Capture the cell that displays the provided text and extract its [X, Y] central coordinate. 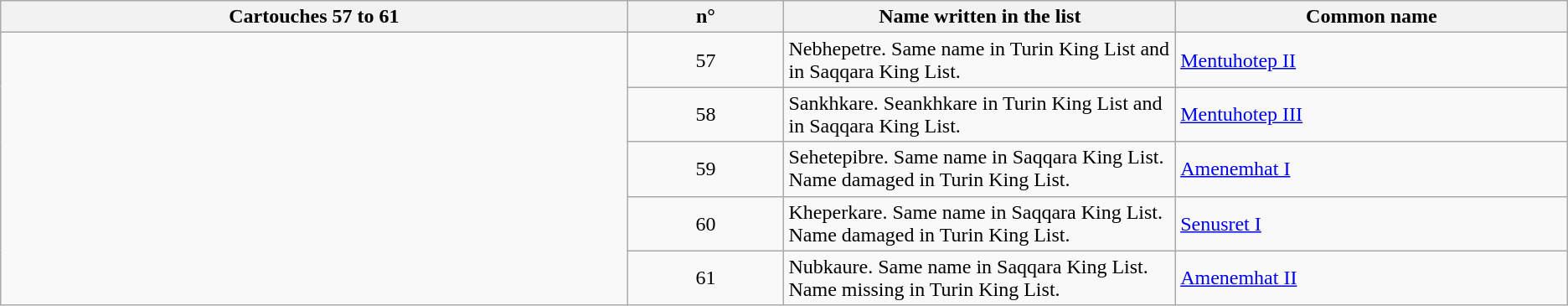
Kheperkare. Same name in Saqqara King List. Name damaged in Turin King List. [980, 223]
Mentuhotep II [1372, 60]
57 [705, 60]
Sehetepibre. Same name in Saqqara King List. Name damaged in Turin King List. [980, 169]
Senusret I [1372, 223]
Nubkaure. Same name in Saqqara King List. Name missing in Turin King List. [980, 278]
58 [705, 114]
61 [705, 278]
Common name [1372, 17]
Mentuhotep III [1372, 114]
Nebhepetre. Same name in Turin King List and in Saqqara King List. [980, 60]
Cartouches 57 to 61 [314, 17]
60 [705, 223]
Amenemhat II [1372, 278]
Amenemhat I [1372, 169]
Name written in the list [980, 17]
59 [705, 169]
n° [705, 17]
Sankhkare. Seankhkare in Turin King List and in Saqqara King List. [980, 114]
